Pinpoint the cell where the given text exists, returning its (x, y) midpoint coordinate. 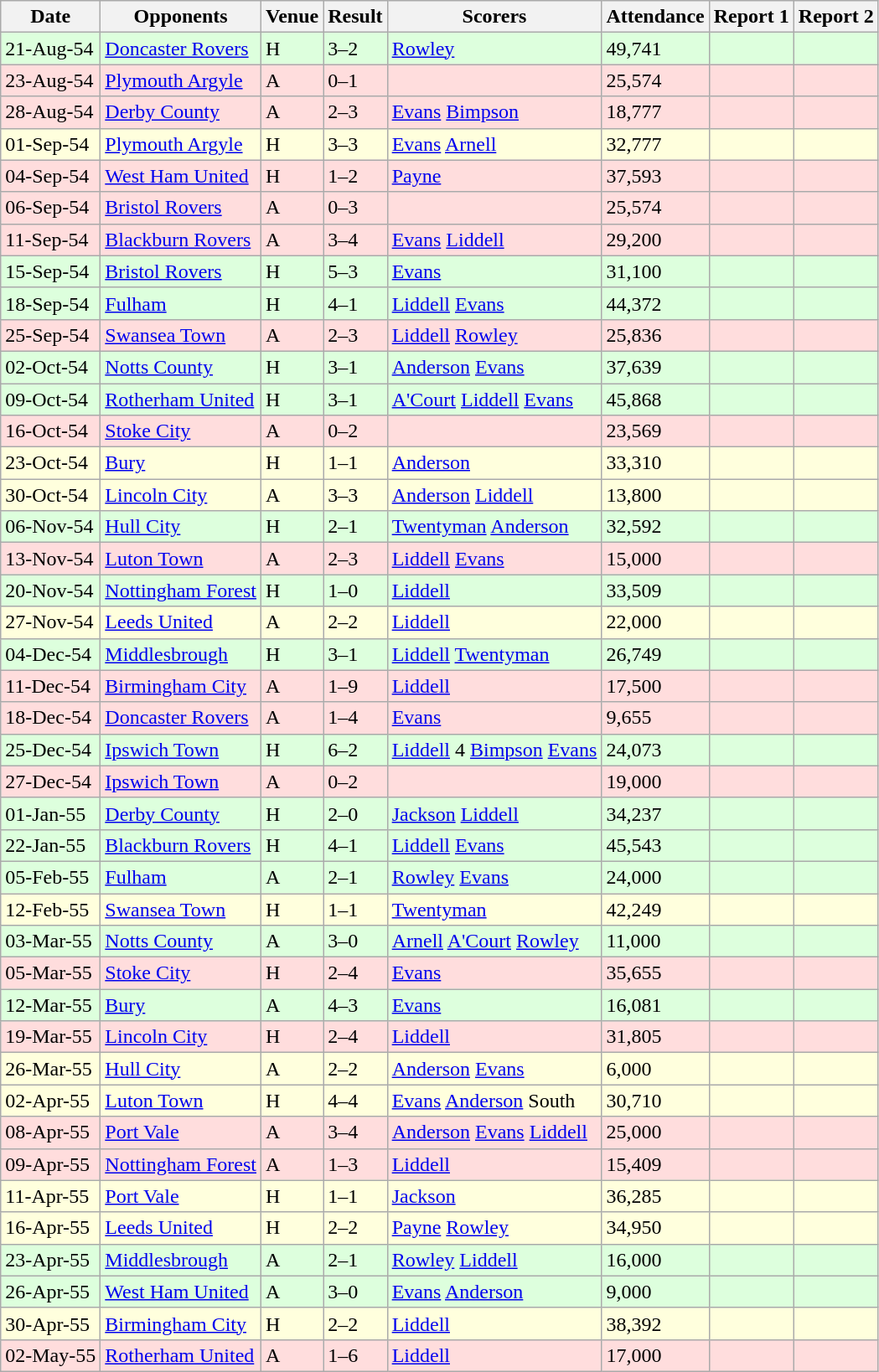
09-Apr-55 (50, 1164)
06-Nov-54 (50, 527)
16,000 (655, 1260)
30,710 (655, 1101)
11,000 (655, 941)
Attendance (655, 17)
22,000 (655, 622)
04-Dec-54 (50, 654)
9,000 (655, 1292)
44,372 (655, 303)
Twentyman (494, 909)
32,592 (655, 527)
17,500 (655, 686)
26-Apr-55 (50, 1292)
1–2 (355, 176)
15,000 (655, 559)
Scorers (494, 17)
38,392 (655, 1323)
28-Aug-54 (50, 112)
18,777 (655, 112)
18-Sep-54 (50, 303)
Arnell A'Court Rowley (494, 941)
Anderson (494, 463)
19-Mar-55 (50, 1037)
2–0 (355, 813)
23-Aug-54 (50, 80)
23-Apr-55 (50, 1260)
34,950 (655, 1228)
12-Mar-55 (50, 1005)
3–2 (355, 49)
01-Sep-54 (50, 144)
Jackson (494, 1196)
37,639 (655, 367)
29,200 (655, 240)
Jackson Liddell (494, 813)
Evans Anderson (494, 1292)
1–3 (355, 1164)
03-Mar-55 (50, 941)
Result (355, 17)
25,000 (655, 1132)
Liddell Rowley (494, 335)
25-Dec-54 (50, 750)
1–4 (355, 718)
Rowley (494, 49)
23-Oct-54 (50, 463)
02-Oct-54 (50, 367)
18-Dec-54 (50, 718)
23,569 (655, 431)
Date (50, 17)
Anderson Liddell (494, 495)
Rowley Liddell (494, 1260)
32,777 (655, 144)
Evans Liddell (494, 240)
Liddell 4 Bimpson Evans (494, 750)
42,249 (655, 909)
4–4 (355, 1101)
30-Apr-55 (50, 1323)
33,509 (655, 591)
Report 1 (751, 17)
A'Court Liddell Evans (494, 400)
Opponents (181, 17)
12-Feb-55 (50, 909)
24,000 (655, 877)
Report 2 (836, 17)
11-Apr-55 (50, 1196)
Anderson Evans Liddell (494, 1132)
22-Jan-55 (50, 845)
0–1 (355, 80)
31,100 (655, 271)
11-Dec-54 (50, 686)
02-Apr-55 (50, 1101)
13,800 (655, 495)
Rowley Evans (494, 877)
25,836 (655, 335)
Venue (292, 17)
26-Mar-55 (50, 1069)
26,749 (655, 654)
Evans Arnell (494, 144)
15,409 (655, 1164)
05-Mar-55 (50, 973)
9,655 (655, 718)
20-Nov-54 (50, 591)
05-Feb-55 (50, 877)
0–3 (355, 208)
02-May-55 (50, 1355)
34,237 (655, 813)
08-Apr-55 (50, 1132)
Twentyman Anderson (494, 527)
36,285 (655, 1196)
1–9 (355, 686)
16-Oct-54 (50, 431)
19,000 (655, 781)
Payne (494, 176)
11-Sep-54 (50, 240)
37,593 (655, 176)
16,081 (655, 1005)
6–2 (355, 750)
1–0 (355, 591)
13-Nov-54 (50, 559)
17,000 (655, 1355)
27-Dec-54 (50, 781)
Evans Bimpson (494, 112)
45,868 (655, 400)
06-Sep-54 (50, 208)
4–3 (355, 1005)
45,543 (655, 845)
24,073 (655, 750)
33,310 (655, 463)
31,805 (655, 1037)
49,741 (655, 49)
21-Aug-54 (50, 49)
35,655 (655, 973)
Liddell Twentyman (494, 654)
6,000 (655, 1069)
1–6 (355, 1355)
15-Sep-54 (50, 271)
30-Oct-54 (50, 495)
01-Jan-55 (50, 813)
5–3 (355, 271)
04-Sep-54 (50, 176)
27-Nov-54 (50, 622)
09-Oct-54 (50, 400)
Payne Rowley (494, 1228)
Evans Anderson South (494, 1101)
25-Sep-54 (50, 335)
16-Apr-55 (50, 1228)
